For the text-containing cell, return its midpoint in [x, y] coordinate format. 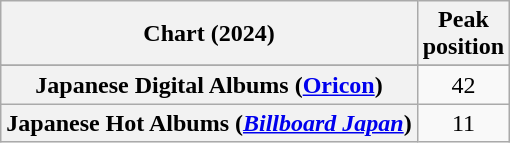
11 [463, 123]
Japanese Hot Albums (Billboard Japan) [209, 123]
42 [463, 85]
Chart (2024) [209, 34]
Japanese Digital Albums (Oricon) [209, 85]
Peakposition [463, 34]
